Find where the given text appears and provide that cell's center as (x, y) coordinate. 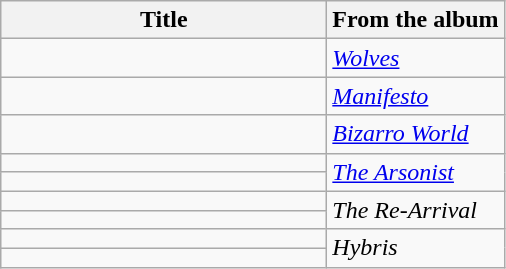
Hybris (416, 248)
The Arsonist (416, 172)
From the album (416, 20)
Wolves (416, 58)
The Re-Arrival (416, 210)
Manifesto (416, 96)
Bizarro World (416, 134)
Title (164, 20)
